Detect which cell encompasses the target text, then output its (x, y) center coordinate. 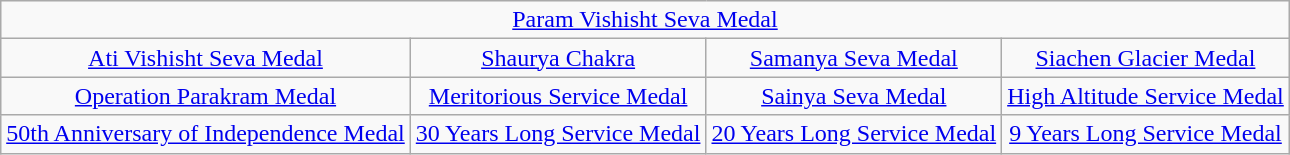
Siachen Glacier Medal (1146, 58)
Operation Parakram Medal (206, 96)
Sainya Seva Medal (854, 96)
20 Years Long Service Medal (854, 134)
30 Years Long Service Medal (558, 134)
50th Anniversary of Independence Medal (206, 134)
Param Vishisht Seva Medal (646, 20)
9 Years Long Service Medal (1146, 134)
Meritorious Service Medal (558, 96)
High Altitude Service Medal (1146, 96)
Shaurya Chakra (558, 58)
Samanya Seva Medal (854, 58)
Ati Vishisht Seva Medal (206, 58)
